Return (X, Y) of the center of cell containing provided text 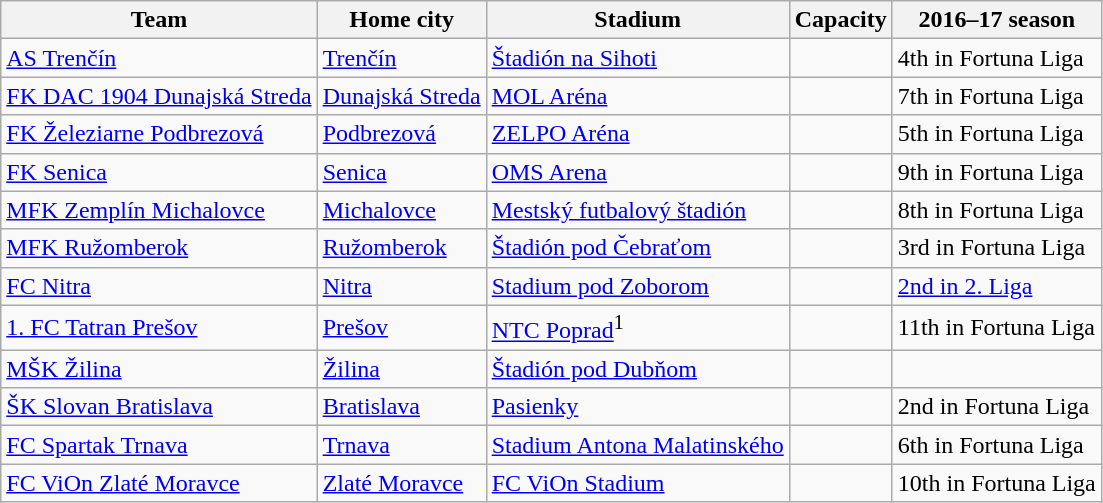
MOL Aréna (638, 96)
Dunajská Streda (402, 96)
OMS Arena (638, 172)
ŠK Slovan Bratislava (159, 407)
FC Spartak Trnava (159, 445)
Prešov (402, 328)
FK Senica (159, 172)
2nd in Fortuna Liga (996, 407)
Stadium Antona Malatinského (638, 445)
11th in Fortuna Liga (996, 328)
Štadión pod Dubňom (638, 369)
Trnava (402, 445)
Mestský futbalový štadión (638, 210)
4th in Fortuna Liga (996, 58)
1. FC Tatran Prešov (159, 328)
Štadión pod Čebraťom (638, 248)
8th in Fortuna Liga (996, 210)
Team (159, 20)
FC ViOn Stadium (638, 483)
Michalovce (402, 210)
3rd in Fortuna Liga (996, 248)
MFK Zemplín Michalovce (159, 210)
Bratislava (402, 407)
Podbrezová (402, 134)
Capacity (840, 20)
ZELPO Aréna (638, 134)
Senica (402, 172)
Home city (402, 20)
FK DAC 1904 Dunajská Streda (159, 96)
MFK Ružomberok (159, 248)
NTC Poprad1 (638, 328)
Nitra (402, 286)
Stadium (638, 20)
FC Nitra (159, 286)
Žilina (402, 369)
6th in Fortuna Liga (996, 445)
Pasienky (638, 407)
9th in Fortuna Liga (996, 172)
Zlaté Moravce (402, 483)
2nd in 2. Liga (996, 286)
7th in Fortuna Liga (996, 96)
10th in Fortuna Liga (996, 483)
FK Železiarne Podbrezová (159, 134)
2016–17 season (996, 20)
Ružomberok (402, 248)
AS Trenčín (159, 58)
5th in Fortuna Liga (996, 134)
MŠK Žilina (159, 369)
FC ViOn Zlaté Moravce (159, 483)
Štadión na Sihoti (638, 58)
Trenčín (402, 58)
Stadium pod Zoborom (638, 286)
